Pinpoint the cell where the given text exists, returning its (x, y) midpoint coordinate. 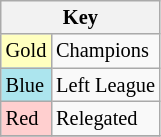
Key (80, 17)
Gold (26, 51)
Blue (26, 85)
Relegated (106, 118)
Red (26, 118)
Left League (106, 85)
Champions (106, 51)
